Determine the (x, y) coordinate at the center of the cell enclosing the given text.  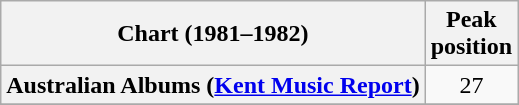
Chart (1981–1982) (213, 34)
27 (471, 85)
Peakposition (471, 34)
Australian Albums (Kent Music Report) (213, 85)
